Scan for the cell matching the given text and deliver its (x, y) coordinate at center. 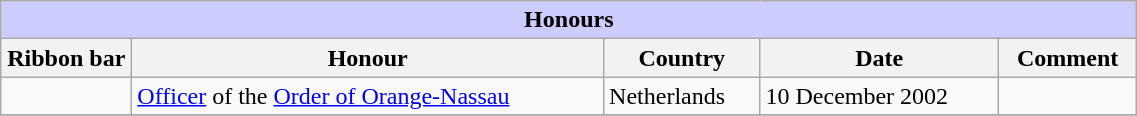
Officer of the Order of Orange-Nassau (368, 96)
10 December 2002 (879, 96)
Date (879, 58)
Ribbon bar (66, 58)
Comment (1067, 58)
Honours (569, 20)
Netherlands (682, 96)
Country (682, 58)
Honour (368, 58)
